Detect which cell encompasses the target text, then output its (X, Y) center coordinate. 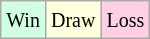
Loss (126, 20)
Win (24, 20)
Draw (72, 20)
